Determine the [X, Y] coordinate at the center of the cell enclosing the given text.  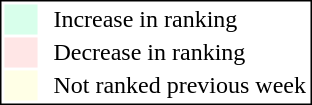
Not ranked previous week [180, 85]
Decrease in ranking [180, 53]
Increase in ranking [180, 19]
